Determine the [X, Y] coordinate at the center of the cell enclosing the given text.  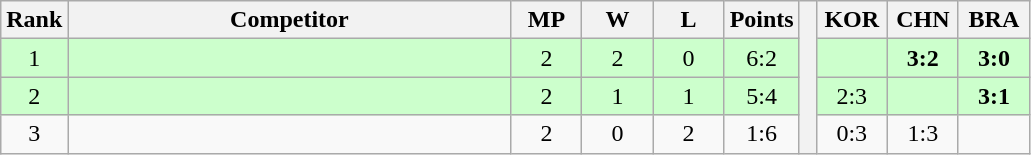
3:1 [994, 96]
Points [762, 20]
5:4 [762, 96]
KOR [852, 20]
L [688, 20]
6:2 [762, 58]
1:3 [922, 134]
BRA [994, 20]
3:0 [994, 58]
W [618, 20]
MP [546, 20]
Rank [34, 20]
3:2 [922, 58]
3 [34, 134]
1:6 [762, 134]
Competitor [290, 20]
CHN [922, 20]
0:3 [852, 134]
2:3 [852, 96]
